Pinpoint the cell where the given text exists, returning its (x, y) midpoint coordinate. 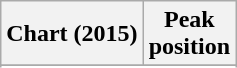
Chart (2015) (72, 34)
Peak position (189, 34)
